Determine the (X, Y) coordinate at the center of the cell enclosing the given text.  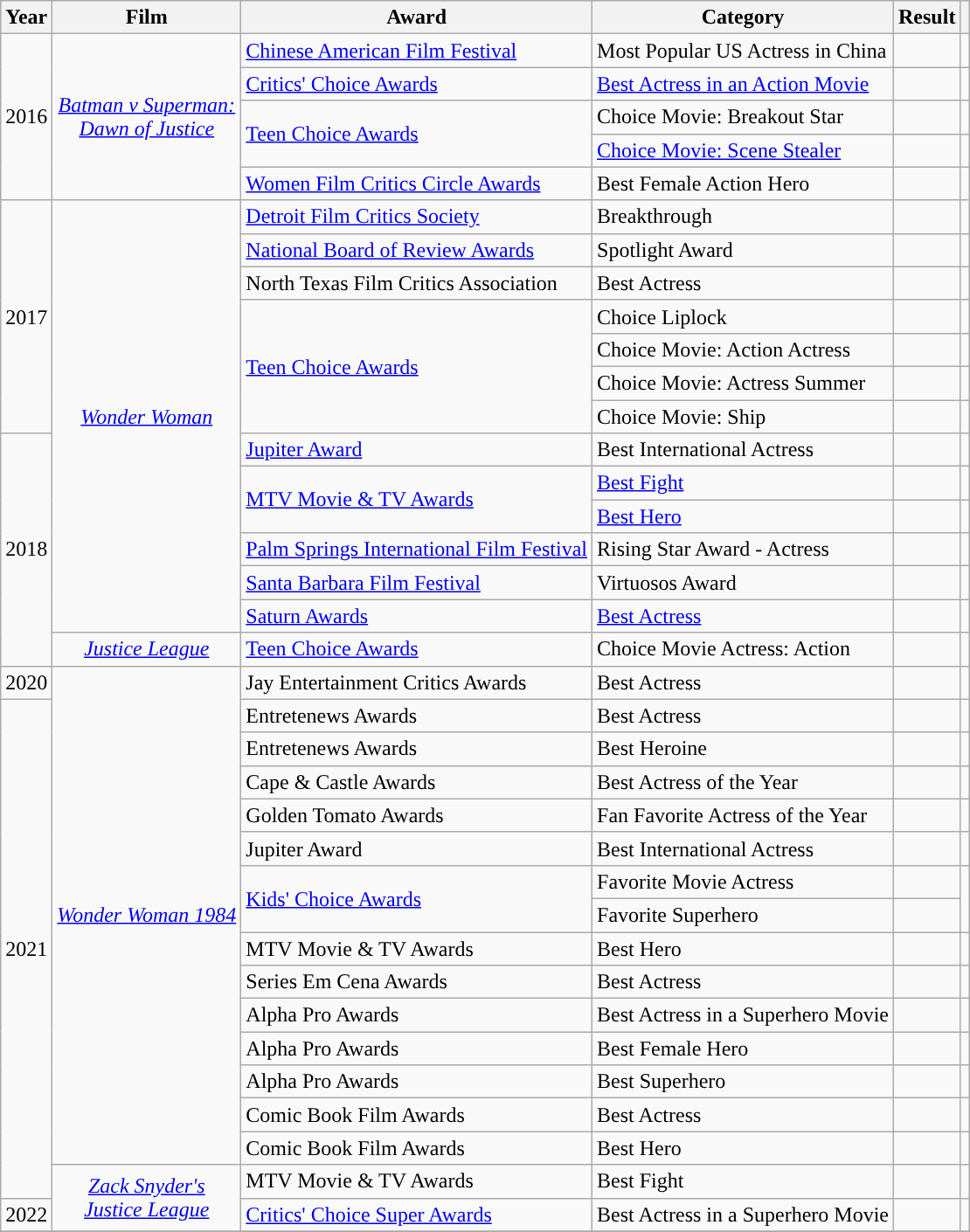
Virtuosos Award (743, 583)
Award (417, 17)
Best Superhero (743, 1082)
Rising Star Award - Actress (743, 550)
Critics' Choice Awards (417, 84)
Choice Movie Actress: Action (743, 649)
Fan Favorite Actress of the Year (743, 815)
Choice Movie: Breakout Star (743, 117)
2020 (26, 682)
Best Female Hero (743, 1049)
Zack Snyder'sJustice League (147, 1198)
Choice Movie: Scene Stealer (743, 150)
Batman v Superman:Dawn of Justice (147, 117)
Best Actress of the Year (743, 782)
Justice League (147, 649)
Palm Springs International Film Festival (417, 550)
Golden Tomato Awards (417, 815)
Choice Movie: Action Actress (743, 350)
Detroit Film Critics Society (417, 217)
Chinese American Film Festival (417, 51)
Best Actress in an Action Movie (743, 84)
Women Film Critics Circle Awards (417, 183)
2021 (26, 949)
Film (147, 17)
Critics' Choice Super Awards (417, 1215)
Favorite Superhero (743, 915)
Wonder Woman 1984 (147, 916)
2018 (26, 550)
Cape & Castle Awards (417, 782)
Result (927, 17)
Year (26, 17)
Wonder Woman (147, 416)
2017 (26, 316)
Category (743, 17)
Choice Movie: Ship (743, 417)
2022 (26, 1215)
North Texas Film Critics Association (417, 283)
Santa Barbara Film Festival (417, 583)
2016 (26, 117)
Favorite Movie Actress (743, 882)
Choice Movie: Actress Summer (743, 383)
Choice Liplock (743, 316)
Kids' Choice Awards (417, 898)
National Board of Review Awards (417, 250)
Best Female Action Hero (743, 183)
Jay Entertainment Critics Awards (417, 682)
Best Heroine (743, 749)
Series Em Cena Awards (417, 982)
Spotlight Award (743, 250)
Saturn Awards (417, 616)
Most Popular US Actress in China (743, 51)
Breakthrough (743, 217)
